Provide the [x, y] coordinate of the cell's center where the given text is located.  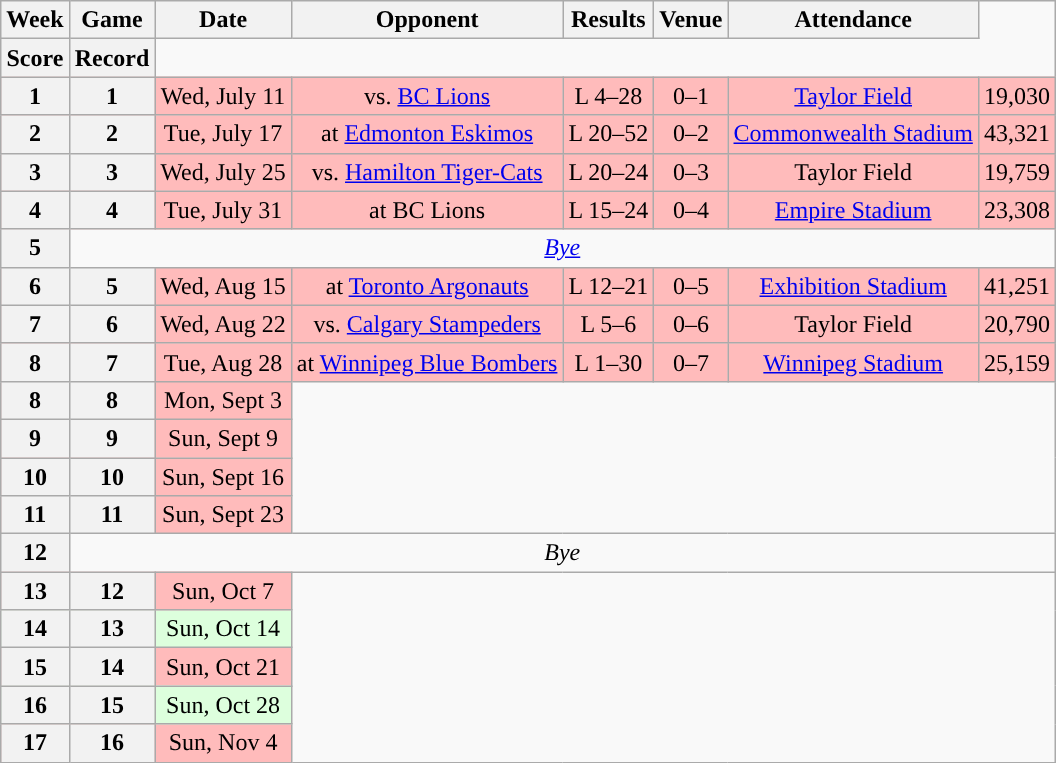
L 20–52 [608, 134]
Sun, Nov 4 [223, 743]
0–7 [691, 362]
Wed, July 25 [223, 172]
Game [112, 20]
L 15–24 [608, 210]
Tue, Aug 28 [223, 362]
at Edmonton Eskimos [427, 134]
0–4 [691, 210]
Opponent [427, 20]
Wed, Aug 15 [223, 286]
20,790 [1016, 324]
Wed, July 11 [223, 96]
at Winnipeg Blue Bombers [427, 362]
19,759 [1016, 172]
Empire Stadium [853, 210]
Score [35, 58]
Mon, Sept 3 [223, 400]
L 20–24 [608, 172]
0–6 [691, 324]
0–5 [691, 286]
Wed, Aug 22 [223, 324]
Sun, Sept 16 [223, 477]
Attendance [853, 20]
43,321 [1016, 134]
Sun, Oct 28 [223, 705]
0–1 [691, 96]
L 1–30 [608, 362]
17 [35, 743]
Results [608, 20]
L 4–28 [608, 96]
41,251 [1016, 286]
0–3 [691, 172]
Tue, July 31 [223, 210]
25,159 [1016, 362]
L 5–6 [608, 324]
vs. BC Lions [427, 96]
Date [223, 20]
19,030 [1016, 96]
Sun, Sept 23 [223, 515]
at BC Lions [427, 210]
Sun, Oct 14 [223, 629]
Sun, Oct 21 [223, 667]
vs. Calgary Stampeders [427, 324]
Sun, Oct 7 [223, 591]
Tue, July 17 [223, 134]
at Toronto Argonauts [427, 286]
Venue [691, 20]
Record [112, 58]
Commonwealth Stadium [853, 134]
0–2 [691, 134]
Winnipeg Stadium [853, 362]
Sun, Sept 9 [223, 438]
L 12–21 [608, 286]
vs. Hamilton Tiger-Cats [427, 172]
Week [35, 20]
Exhibition Stadium [853, 286]
23,308 [1016, 210]
